Detect which cell encompasses the target text, then output its (x, y) center coordinate. 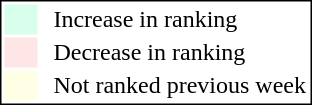
Decrease in ranking (180, 53)
Not ranked previous week (180, 85)
Increase in ranking (180, 19)
